Output the (x, y) coordinate of the center of the cell containing the given text.  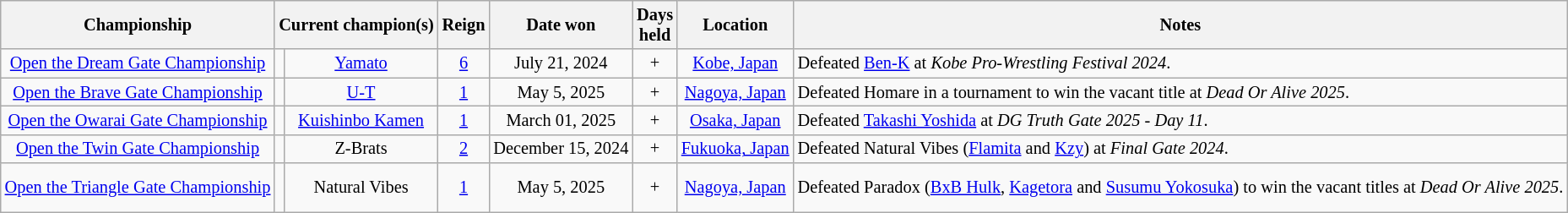
Natural Vibes (361, 188)
Fukuoka, Japan (735, 149)
July 21, 2024 (561, 63)
Yamato (361, 63)
Kuishinbo Kamen (361, 120)
Osaka, Japan (735, 120)
Kobe, Japan (735, 63)
Open the Dream Gate Championship (138, 63)
Daysheld (655, 25)
Z-Brats (361, 149)
Open the Brave Gate Championship (138, 92)
Open the Triangle Gate Championship (138, 188)
Defeated Homare in a tournament to win the vacant title at Dead Or Alive 2025. (1180, 92)
6 (464, 63)
Open the Owarai Gate Championship (138, 120)
March 01, 2025 (561, 120)
December 15, 2024 (561, 149)
2 (464, 149)
Location (735, 25)
Notes (1180, 25)
U-T (361, 92)
Championship (138, 25)
Reign (464, 25)
Defeated Natural Vibes (Flamita and Kzy) at Final Gate 2024. (1180, 149)
Defeated Takashi Yoshida at DG Truth Gate 2025 - Day 11. (1180, 120)
Current champion(s) (356, 25)
Open the Twin Gate Championship (138, 149)
Date won (561, 25)
Defeated Ben-K at Kobe Pro-Wrestling Festival 2024. (1180, 63)
Defeated Paradox (BxB Hulk, Kagetora and Susumu Yokosuka) to win the vacant titles at Dead Or Alive 2025. (1180, 188)
